From the cell containing the given text, extract its center point as (x, y) coordinate. 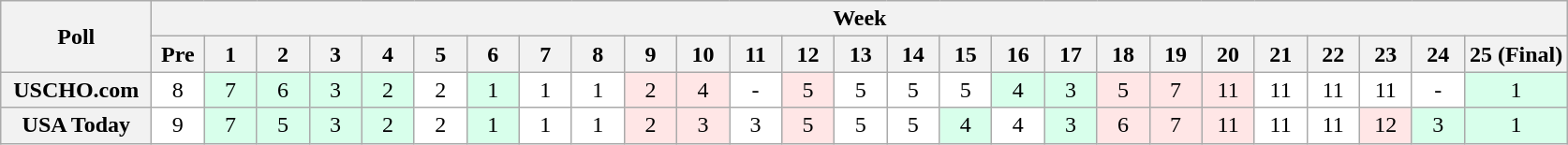
22 (1333, 54)
13 (861, 54)
15 (966, 54)
25 (Final) (1516, 54)
USA Today (77, 125)
USCHO.com (77, 90)
10 (703, 54)
16 (1018, 54)
20 (1228, 54)
19 (1176, 54)
21 (1280, 54)
Pre (178, 54)
24 (1438, 54)
23 (1385, 54)
18 (1123, 54)
17 (1071, 54)
Week (860, 19)
Poll (77, 36)
14 (913, 54)
